Pinpoint the cell where the given text exists, returning its (x, y) midpoint coordinate. 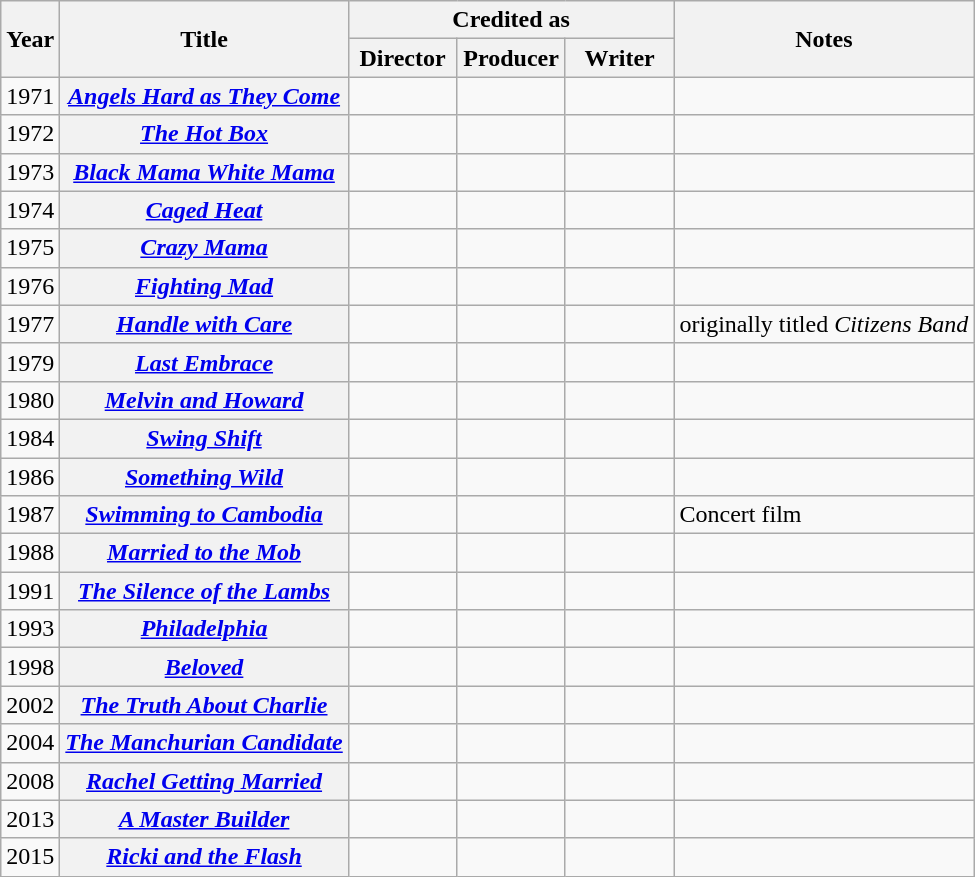
Notes (824, 39)
Married to the Mob (204, 553)
1987 (30, 515)
Producer (512, 58)
Handle with Care (204, 324)
Rachel Getting Married (204, 781)
Crazy Mama (204, 248)
Angels Hard as They Come (204, 96)
Last Embrace (204, 362)
1991 (30, 591)
1973 (30, 172)
Swimming to Cambodia (204, 515)
Philadelphia (204, 629)
Caged Heat (204, 210)
A Master Builder (204, 819)
Beloved (204, 667)
The Manchurian Candidate (204, 743)
2004 (30, 743)
1979 (30, 362)
1976 (30, 286)
Swing Shift (204, 438)
2013 (30, 819)
Ricki and the Flash (204, 857)
The Hot Box (204, 134)
Director (402, 58)
Title (204, 39)
Year (30, 39)
Fighting Mad (204, 286)
Something Wild (204, 477)
Concert film (824, 515)
1971 (30, 96)
Melvin and Howard (204, 400)
1972 (30, 134)
2008 (30, 781)
2015 (30, 857)
1977 (30, 324)
2002 (30, 705)
originally titled Citizens Band (824, 324)
1988 (30, 553)
1984 (30, 438)
Black Mama White Mama (204, 172)
1975 (30, 248)
The Truth About Charlie (204, 705)
1980 (30, 400)
1974 (30, 210)
1986 (30, 477)
1998 (30, 667)
1993 (30, 629)
Credited as (511, 20)
Writer (620, 58)
The Silence of the Lambs (204, 591)
